Pinpoint the cell where the given text exists, returning its (x, y) midpoint coordinate. 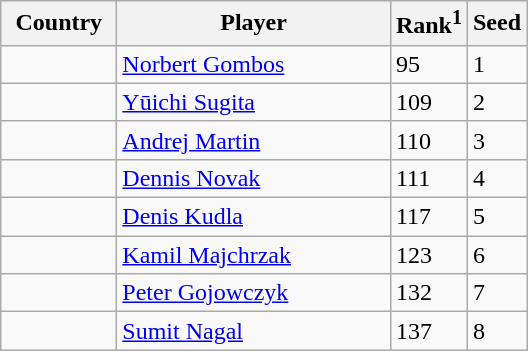
Sumit Nagal (254, 331)
111 (428, 178)
4 (496, 178)
109 (428, 102)
3 (496, 140)
Yūichi Sugita (254, 102)
117 (428, 217)
8 (496, 331)
Norbert Gombos (254, 64)
Kamil Majchrzak (254, 255)
1 (496, 64)
6 (496, 255)
2 (496, 102)
Player (254, 24)
123 (428, 255)
7 (496, 293)
Rank1 (428, 24)
Andrej Martin (254, 140)
Dennis Novak (254, 178)
Denis Kudla (254, 217)
Peter Gojowczyk (254, 293)
137 (428, 331)
Seed (496, 24)
95 (428, 64)
5 (496, 217)
Country (59, 24)
132 (428, 293)
110 (428, 140)
